Output the [X, Y] coordinate of the center of the cell containing the given text.  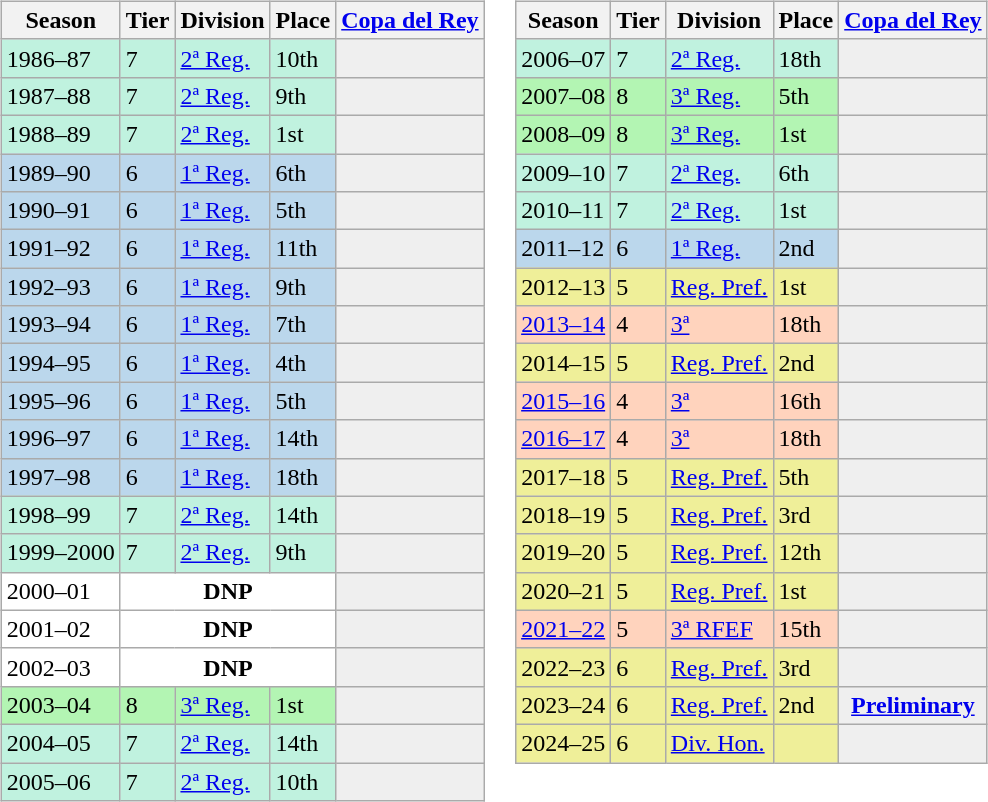
2013–14 [564, 325]
2008–09 [564, 134]
2022–23 [564, 667]
2016–17 [564, 439]
2017–18 [564, 477]
2000–01 [60, 591]
2014–15 [564, 363]
1989–90 [60, 173]
15th [806, 629]
3ª RFEF [719, 629]
1987–88 [60, 96]
2005–06 [60, 781]
Div. Hon. [719, 743]
Preliminary [913, 705]
1994–95 [60, 363]
12th [806, 553]
2011–12 [564, 249]
1996–97 [60, 439]
11th [303, 249]
2015–16 [564, 401]
2020–21 [564, 591]
1986–87 [60, 58]
1998–99 [60, 515]
2003–04 [60, 705]
16th [806, 401]
2024–25 [564, 743]
1993–94 [60, 325]
1991–92 [60, 249]
2021–22 [564, 629]
1997–98 [60, 477]
2019–20 [564, 553]
1992–93 [60, 287]
2001–02 [60, 629]
2010–11 [564, 211]
4th [303, 363]
1990–91 [60, 211]
2012–13 [564, 287]
1988–89 [60, 134]
2006–07 [564, 58]
7th [303, 325]
2023–24 [564, 705]
2007–08 [564, 96]
1995–96 [60, 401]
1999–2000 [60, 553]
2004–05 [60, 743]
2002–03 [60, 667]
2018–19 [564, 515]
2009–10 [564, 173]
